Find where the given text appears and provide that cell's center as (x, y) coordinate. 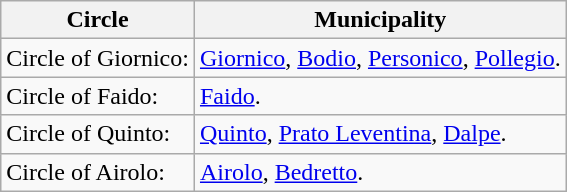
Circle of Giornico: (98, 58)
Giornico, Bodio, Personico, Pollegio. (380, 58)
Circle of Faido: (98, 96)
Circle of Quinto: (98, 134)
Municipality (380, 20)
Quinto, Prato Leventina, Dalpe. (380, 134)
Circle (98, 20)
Faido. (380, 96)
Circle of Airolo: (98, 172)
Airolo, Bedretto. (380, 172)
